Find where the given text appears and provide that cell's center as (X, Y) coordinate. 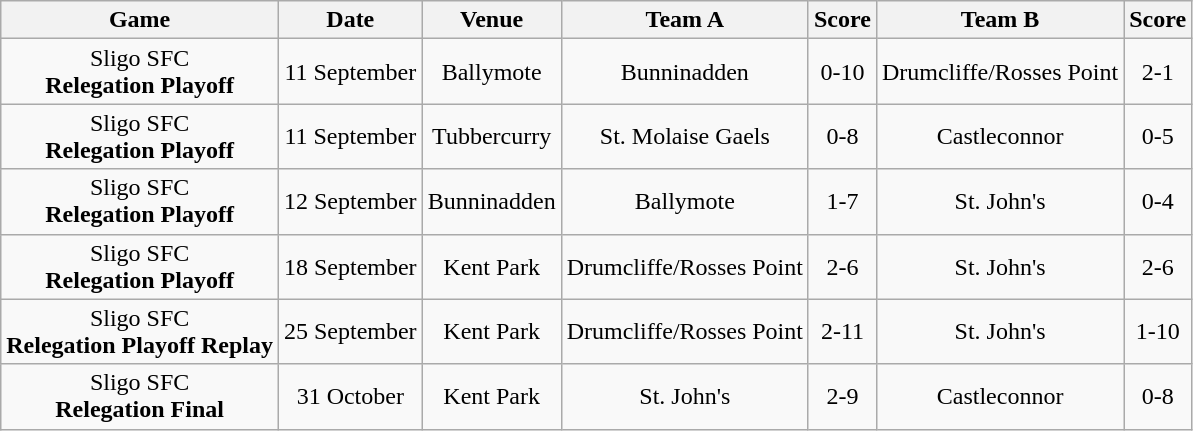
31 October (350, 396)
St. Molaise Gaels (684, 136)
Team B (1000, 20)
Team A (684, 20)
Tubbercurry (492, 136)
1-10 (1158, 332)
25 September (350, 332)
2-9 (842, 396)
Date (350, 20)
Game (140, 20)
Sligo SFCRelegation Final (140, 396)
0-4 (1158, 202)
0-10 (842, 72)
18 September (350, 266)
2-1 (1158, 72)
Sligo SFCRelegation Playoff Replay (140, 332)
Venue (492, 20)
12 September (350, 202)
1-7 (842, 202)
0-5 (1158, 136)
2-11 (842, 332)
